From the cell containing the given text, extract its center point as [x, y] coordinate. 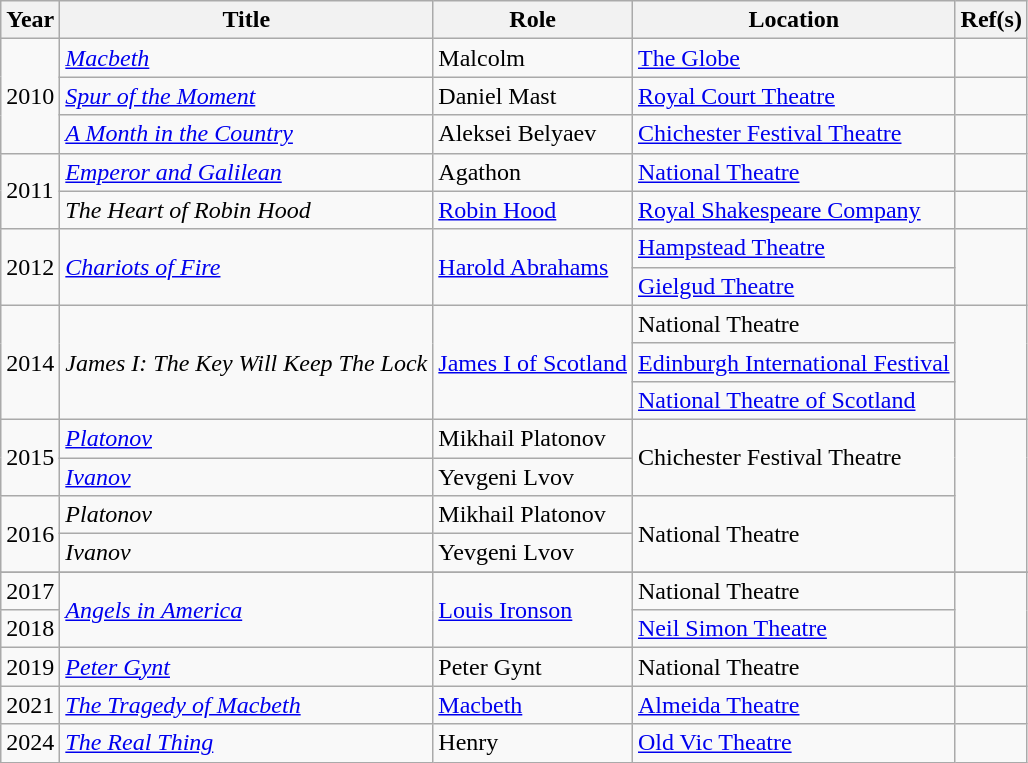
James I of Scotland [533, 362]
Title [246, 20]
2021 [30, 705]
2018 [30, 629]
Aleksei Belyaev [533, 134]
Royal Court Theatre [794, 96]
Daniel Mast [533, 96]
Old Vic Theatre [794, 743]
Louis Ironson [533, 610]
Almeida Theatre [794, 705]
Year [30, 20]
Emperor and Galilean [246, 172]
Hampstead Theatre [794, 248]
Edinburgh International Festival [794, 362]
Malcolm [533, 58]
Henry [533, 743]
2010 [30, 96]
2015 [30, 457]
Angels in America [246, 610]
James I: The Key Will Keep The Lock [246, 362]
2024 [30, 743]
Ref(s) [991, 20]
2017 [30, 591]
2016 [30, 534]
Agathon [533, 172]
Location [794, 20]
Harold Abrahams [533, 267]
National Theatre of Scotland [794, 400]
2011 [30, 191]
Chariots of Fire [246, 267]
Robin Hood [533, 210]
2019 [30, 667]
Royal Shakespeare Company [794, 210]
2012 [30, 267]
Spur of the Moment [246, 96]
The Globe [794, 58]
A Month in the Country [246, 134]
Gielgud Theatre [794, 286]
The Real Thing [246, 743]
Role [533, 20]
The Heart of Robin Hood [246, 210]
The Tragedy of Macbeth [246, 705]
2014 [30, 362]
Neil Simon Theatre [794, 629]
